Return (x, y) of the center of cell containing provided text 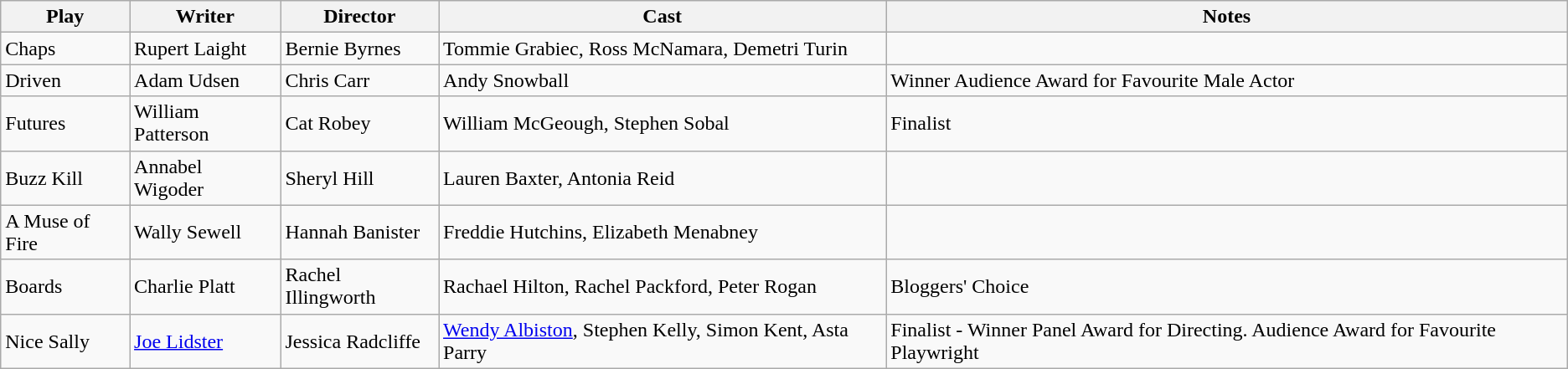
William Patterson (205, 124)
Annabel Wigoder (205, 177)
Hannah Banister (360, 233)
Charlie Platt (205, 286)
Bernie Byrnes (360, 49)
Sheryl Hill (360, 177)
Adam Udsen (205, 80)
Driven (65, 80)
Wally Sewell (205, 233)
William McGeough, Stephen Sobal (663, 124)
Wendy Albiston, Stephen Kelly, Simon Kent, Asta Parry (663, 341)
A Muse of Fire (65, 233)
Rupert Laight (205, 49)
Freddie Hutchins, Elizabeth Menabney (663, 233)
Chaps (65, 49)
Nice Sally (65, 341)
Finalist - Winner Panel Award for Directing. Audience Award for Favourite Playwright (1226, 341)
Notes (1226, 17)
Cast (663, 17)
Finalist (1226, 124)
Buzz Kill (65, 177)
Chris Carr (360, 80)
Joe Lidster (205, 341)
Rachel Illingworth (360, 286)
Winner Audience Award for Favourite Male Actor (1226, 80)
Play (65, 17)
Director (360, 17)
Bloggers' Choice (1226, 286)
Tommie Grabiec, Ross McNamara, Demetri Turin (663, 49)
Boards (65, 286)
Lauren Baxter, Antonia Reid (663, 177)
Futures (65, 124)
Cat Robey (360, 124)
Jessica Radcliffe (360, 341)
Andy Snowball (663, 80)
Writer (205, 17)
Rachael Hilton, Rachel Packford, Peter Rogan (663, 286)
